Determine the [X, Y] coordinate at the center of the cell enclosing the given text.  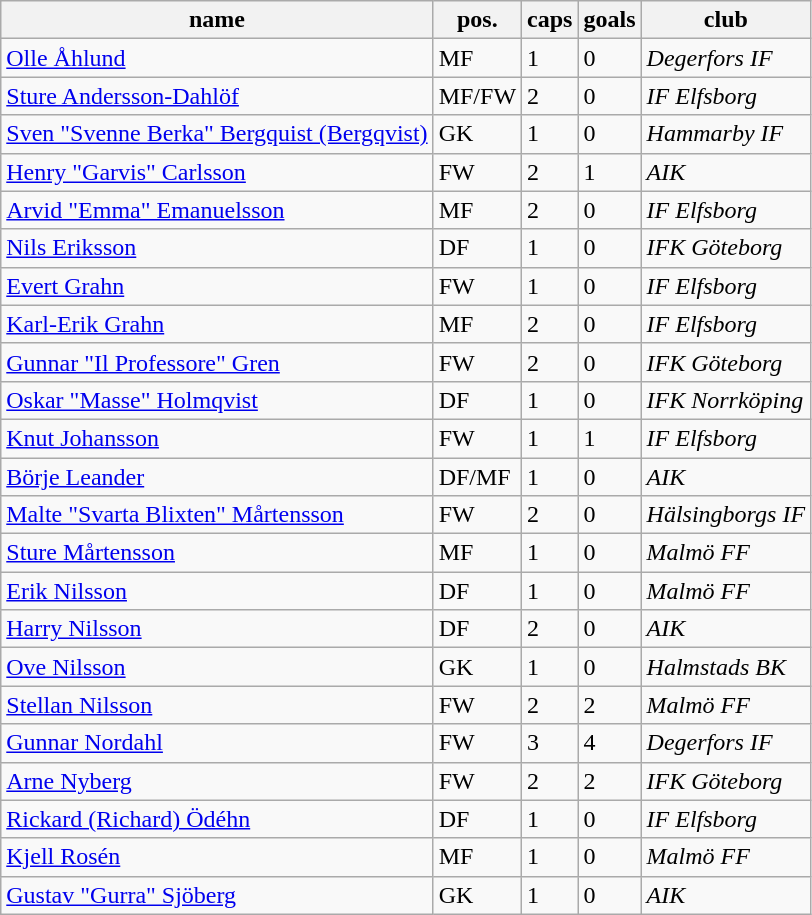
Evert Grahn [217, 286]
Karl-Erik Grahn [217, 324]
Sture Mårtensson [217, 553]
Arne Nyberg [217, 781]
Malte "Svarta Blixten" Mårtensson [217, 515]
Ove Nilsson [217, 667]
Henry "Garvis" Carlsson [217, 172]
caps [550, 20]
name [217, 20]
Knut Johansson [217, 438]
goals [610, 20]
Sture Andersson-Dahlöf [217, 96]
Kjell Rosén [217, 857]
Hälsingborgs IF [726, 515]
Rickard (Richard) Ödéhn [217, 819]
3 [550, 743]
IFK Norrköping [726, 400]
4 [610, 743]
Gunnar "Il Professore" Gren [217, 362]
Erik Nilsson [217, 591]
Börje Leander [217, 477]
Gustav "Gurra" Sjöberg [217, 895]
Arvid "Emma" Emanuelsson [217, 210]
Olle Åhlund [217, 58]
Halmstads BK [726, 667]
Harry Nilsson [217, 629]
Stellan Nilsson [217, 705]
Gunnar Nordahl [217, 743]
Oskar "Masse" Holmqvist [217, 400]
Sven "Svenne Berka" Bergquist (Bergqvist) [217, 134]
Nils Eriksson [217, 248]
MF/FW [477, 96]
DF/MF [477, 477]
pos. [477, 20]
Hammarby IF [726, 134]
club [726, 20]
